Scan for the cell matching the given text and deliver its (X, Y) coordinate at center. 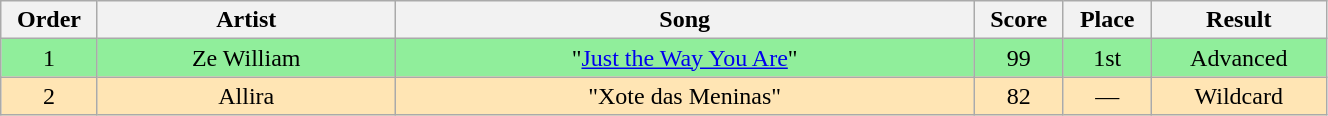
Result (1238, 20)
Score (1018, 20)
Allira (246, 96)
Wildcard (1238, 96)
Song (684, 20)
— (1107, 96)
1 (49, 58)
Order (49, 20)
99 (1018, 58)
Place (1107, 20)
1st (1107, 58)
"Just the Way You Are" (684, 58)
Advanced (1238, 58)
Ze William (246, 58)
2 (49, 96)
Artist (246, 20)
82 (1018, 96)
"Xote das Meninas" (684, 96)
